Detect which cell encompasses the target text, then output its (X, Y) center coordinate. 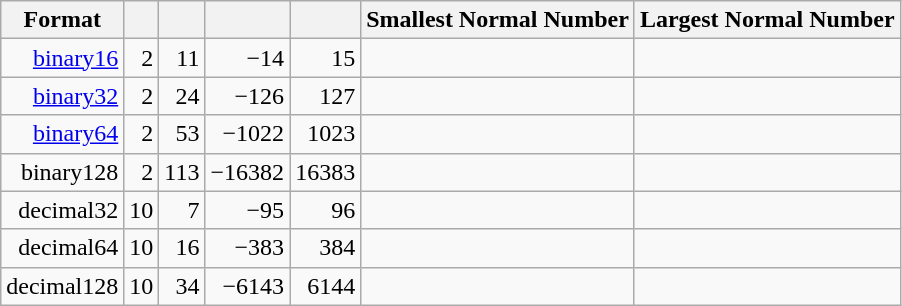
binary64 (62, 134)
16 (182, 248)
Smallest Normal Number (498, 20)
decimal64 (62, 248)
96 (326, 210)
−16382 (248, 172)
−1022 (248, 134)
−14 (248, 58)
11 (182, 58)
−126 (248, 96)
6144 (326, 286)
decimal32 (62, 210)
−95 (248, 210)
24 (182, 96)
53 (182, 134)
127 (326, 96)
7 (182, 210)
1023 (326, 134)
16383 (326, 172)
113 (182, 172)
binary128 (62, 172)
decimal128 (62, 286)
−383 (248, 248)
384 (326, 248)
−6143 (248, 286)
34 (182, 286)
Largest Normal Number (767, 20)
binary16 (62, 58)
binary32 (62, 96)
Format (62, 20)
15 (326, 58)
